Identify which cell holds the provided text, then report its (X, Y) central coordinate. 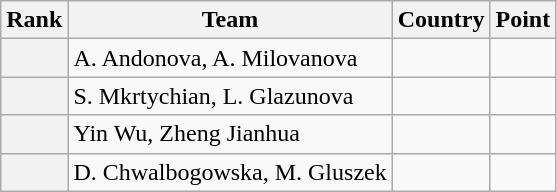
Country (441, 20)
Point (523, 20)
Rank (34, 20)
A. Andonova, A. Milovanova (230, 58)
D. Chwalbogowska, M. Gluszek (230, 172)
Yin Wu, Zheng Jianhua (230, 134)
S. Mkrtychian, L. Glazunova (230, 96)
Team (230, 20)
